Output the [X, Y] coordinate of the center of the cell containing the given text.  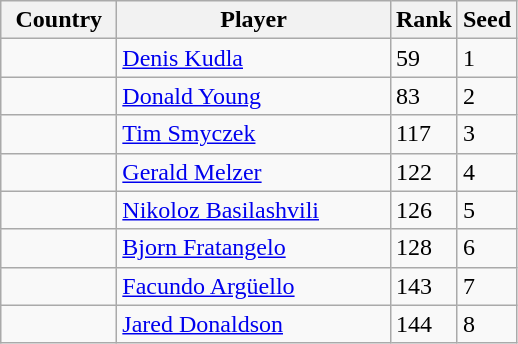
3 [486, 134]
144 [424, 324]
Jared Donaldson [254, 324]
Country [59, 20]
59 [424, 58]
Seed [486, 20]
6 [486, 248]
Player [254, 20]
Bjorn Fratangelo [254, 248]
Donald Young [254, 96]
143 [424, 286]
Rank [424, 20]
128 [424, 248]
8 [486, 324]
5 [486, 210]
117 [424, 134]
Denis Kudla [254, 58]
Tim Smyczek [254, 134]
126 [424, 210]
83 [424, 96]
Nikoloz Basilashvili [254, 210]
Facundo Argüello [254, 286]
4 [486, 172]
2 [486, 96]
1 [486, 58]
7 [486, 286]
122 [424, 172]
Gerald Melzer [254, 172]
